Extract the [X, Y] coordinate from the center of the cell holding the provided text.  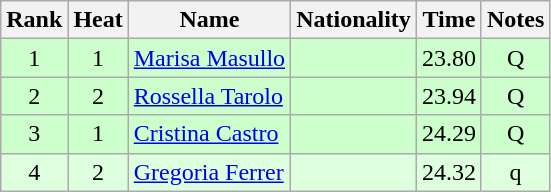
Nationality [354, 20]
3 [34, 134]
23.80 [448, 58]
Cristina Castro [209, 134]
Name [209, 20]
Gregoria Ferrer [209, 172]
Marisa Masullo [209, 58]
Heat [98, 20]
4 [34, 172]
Rank [34, 20]
24.29 [448, 134]
Rossella Tarolo [209, 96]
Notes [515, 20]
q [515, 172]
23.94 [448, 96]
Time [448, 20]
24.32 [448, 172]
